Detect which cell encompasses the target text, then output its (X, Y) center coordinate. 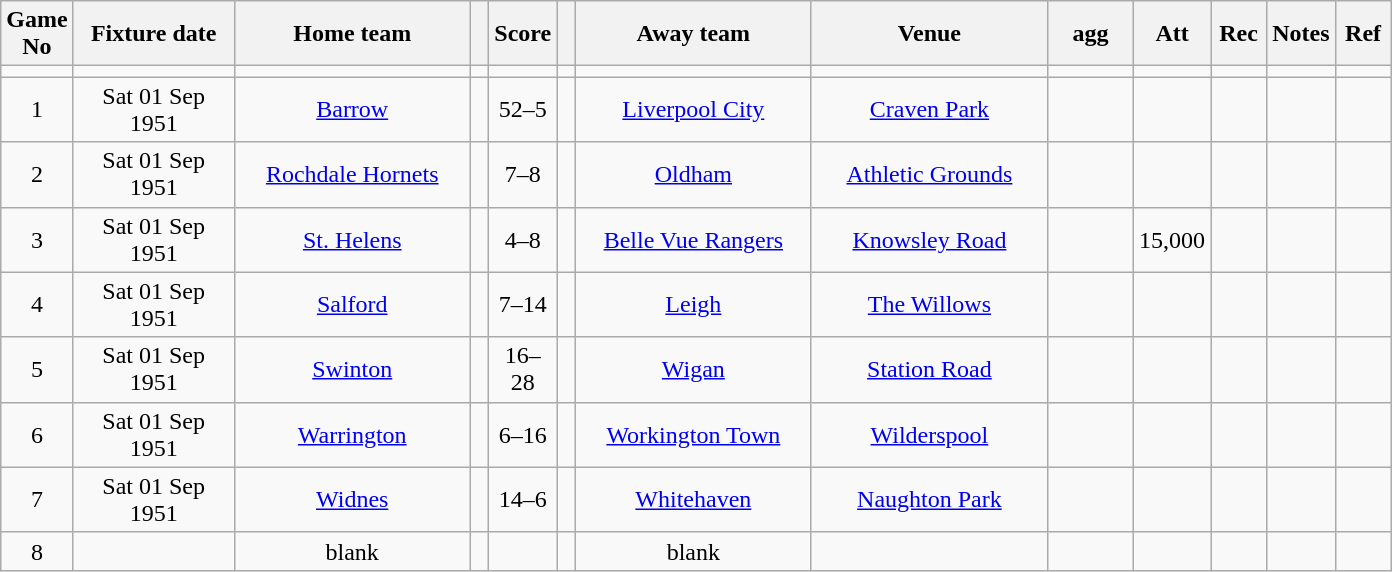
Score (523, 34)
Swinton (352, 370)
Workington Town (693, 434)
1 (37, 110)
16–28 (523, 370)
Away team (693, 34)
3 (37, 240)
Rochdale Hornets (352, 174)
4–8 (523, 240)
6–16 (523, 434)
Ref (1363, 34)
7–14 (523, 304)
Barrow (352, 110)
Knowsley Road (929, 240)
7 (37, 500)
St. Helens (352, 240)
Belle Vue Rangers (693, 240)
6 (37, 434)
Widnes (352, 500)
Athletic Grounds (929, 174)
Leigh (693, 304)
Fixture date (154, 34)
Warrington (352, 434)
14–6 (523, 500)
2 (37, 174)
7–8 (523, 174)
4 (37, 304)
Notes (1301, 34)
Naughton Park (929, 500)
Craven Park (929, 110)
The Willows (929, 304)
Salford (352, 304)
Wilderspool (929, 434)
Station Road (929, 370)
15,000 (1172, 240)
Home team (352, 34)
Liverpool City (693, 110)
Oldham (693, 174)
Whitehaven (693, 500)
5 (37, 370)
8 (37, 551)
agg (1090, 34)
Att (1172, 34)
Venue (929, 34)
Rec (1239, 34)
52–5 (523, 110)
Wigan (693, 370)
Game No (37, 34)
